Determine the (x, y) coordinate at the center of the cell enclosing the given text.  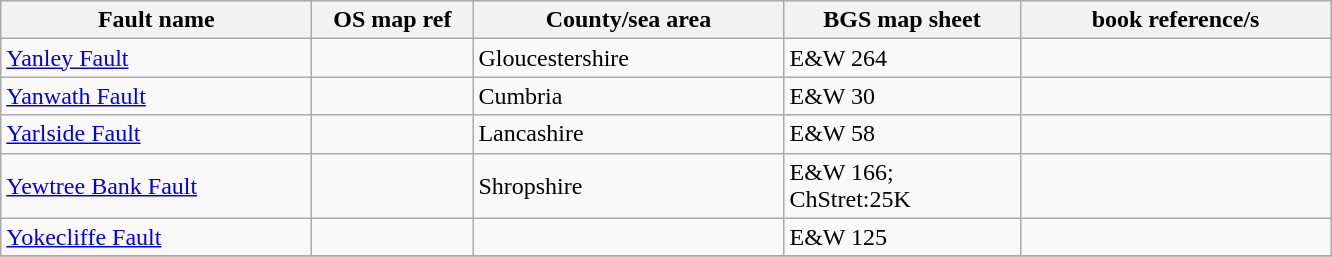
Lancashire (628, 134)
Gloucestershire (628, 58)
E&W 58 (902, 134)
County/sea area (628, 20)
book reference/s (1176, 20)
Cumbria (628, 96)
E&W 125 (902, 237)
BGS map sheet (902, 20)
OS map ref (392, 20)
Yewtree Bank Fault (156, 186)
Yokecliffe Fault (156, 237)
Fault name (156, 20)
E&W 264 (902, 58)
Yanley Fault (156, 58)
E&W 166; ChStret:25K (902, 186)
Yarlside Fault (156, 134)
Yanwath Fault (156, 96)
E&W 30 (902, 96)
Shropshire (628, 186)
